Output the (x, y) coordinate of the center of the cell containing the given text.  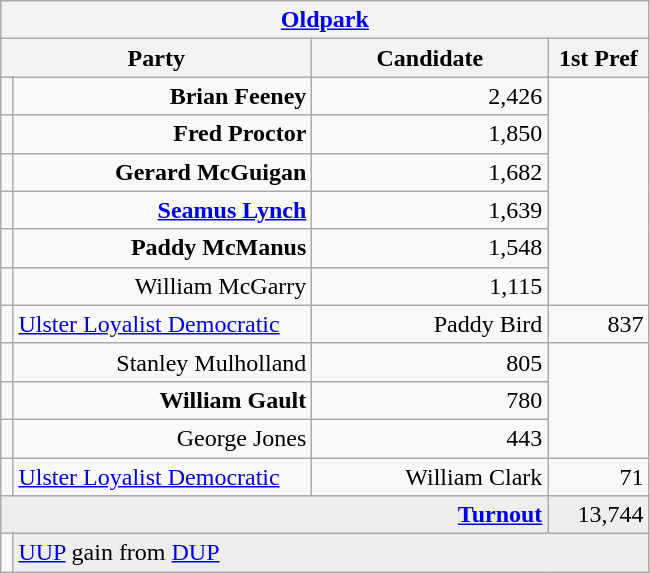
837 (598, 324)
William Gault (162, 400)
1,115 (430, 286)
443 (430, 438)
George Jones (162, 438)
1,548 (430, 248)
Stanley Mulholland (162, 362)
13,744 (598, 515)
Fred Proctor (162, 134)
Seamus Lynch (162, 210)
1st Pref (598, 58)
1,850 (430, 134)
William Clark (430, 477)
Paddy Bird (430, 324)
1,682 (430, 172)
1,639 (430, 210)
William McGarry (162, 286)
805 (430, 362)
Brian Feeney (162, 96)
Party (156, 58)
2,426 (430, 96)
Turnout (274, 515)
Oldpark (325, 20)
Gerard McGuigan (162, 172)
71 (598, 477)
UUP gain from DUP (331, 553)
Paddy McManus (162, 248)
Candidate (430, 58)
780 (430, 400)
